Scan for the cell matching the given text and deliver its (x, y) coordinate at center. 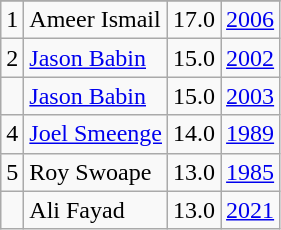
1989 (250, 134)
17.0 (194, 20)
1985 (250, 172)
Joel Smeenge (96, 134)
2002 (250, 58)
4 (12, 134)
Ali Fayad (96, 210)
1 (12, 20)
2 (12, 58)
Roy Swoape (96, 172)
2006 (250, 20)
5 (12, 172)
Ameer Ismail (96, 20)
2003 (250, 96)
14.0 (194, 134)
2021 (250, 210)
